Detect which cell encompasses the target text, then output its [x, y] center coordinate. 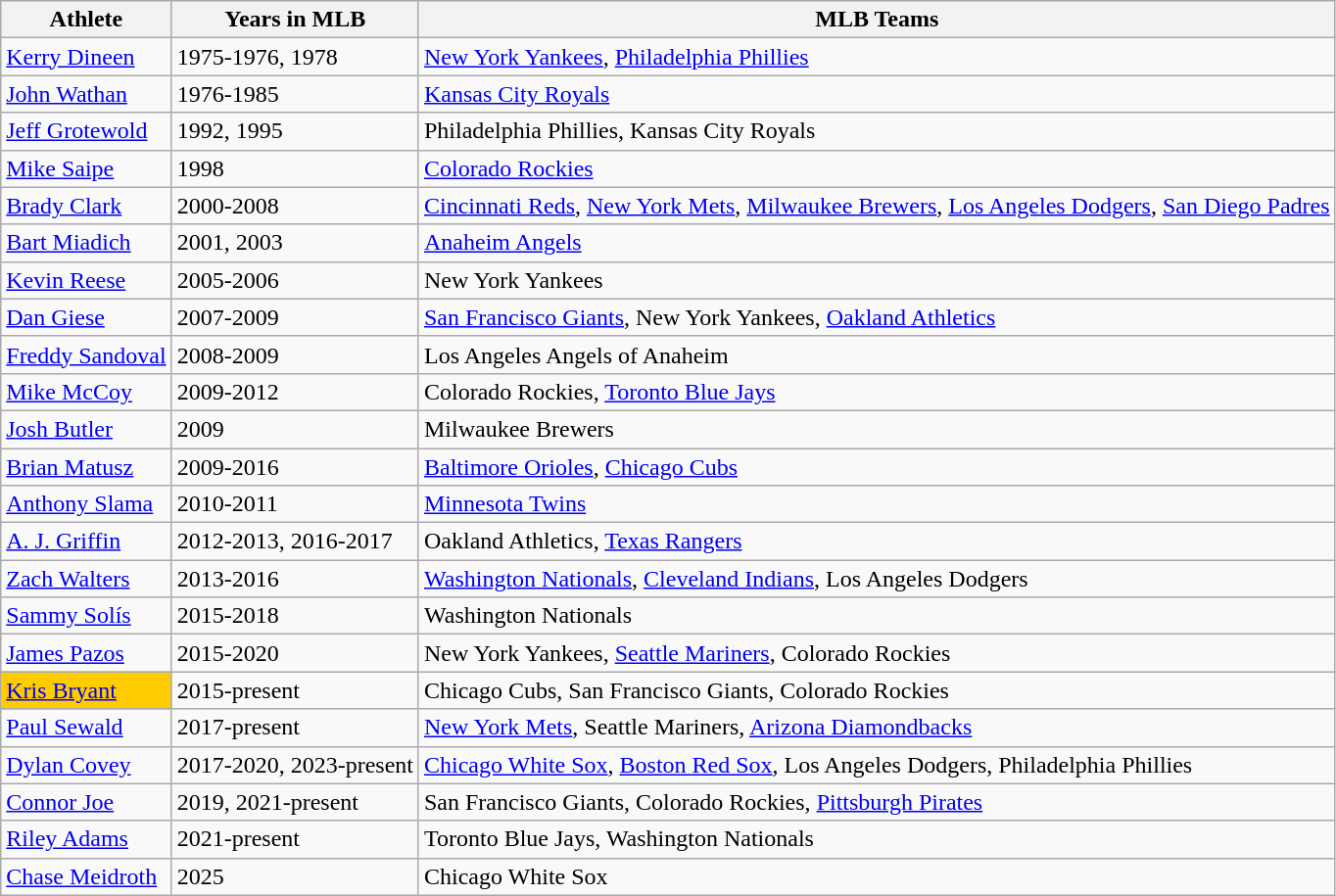
Josh Butler [86, 429]
Jeff Grotewold [86, 131]
2025 [295, 876]
James Pazos [86, 653]
New York Yankees [877, 280]
2007-2009 [295, 317]
Kris Bryant [86, 690]
Connor Joe [86, 802]
Toronto Blue Jays, Washington Nationals [877, 839]
Paul Sewald [86, 728]
1998 [295, 168]
Sammy Solís [86, 616]
2015-2020 [295, 653]
Years in MLB [295, 20]
2009-2012 [295, 392]
Colorado Rockies, Toronto Blue Jays [877, 392]
San Francisco Giants, New York Yankees, Oakland Athletics [877, 317]
Zach Walters [86, 579]
2019, 2021-present [295, 802]
2001, 2003 [295, 243]
Athlete [86, 20]
Freddy Sandoval [86, 354]
Anthony Slama [86, 504]
New York Mets, Seattle Mariners, Arizona Diamondbacks [877, 728]
Chicago White Sox, Boston Red Sox, Los Angeles Dodgers, Philadelphia Phillies [877, 765]
Baltimore Orioles, Chicago Cubs [877, 467]
Los Angeles Angels of Anaheim [877, 354]
John Wathan [86, 94]
Dylan Covey [86, 765]
2017-2020, 2023-present [295, 765]
Washington Nationals, Cleveland Indians, Los Angeles Dodgers [877, 579]
Riley Adams [86, 839]
2015-2018 [295, 616]
Chicago Cubs, San Francisco Giants, Colorado Rockies [877, 690]
New York Yankees, Seattle Mariners, Colorado Rockies [877, 653]
Oakland Athletics, Texas Rangers [877, 542]
MLB Teams [877, 20]
Dan Giese [86, 317]
1992, 1995 [295, 131]
Washington Nationals [877, 616]
Kevin Reese [86, 280]
A. J. Griffin [86, 542]
2015-present [295, 690]
1976-1985 [295, 94]
2000-2008 [295, 206]
Anaheim Angels [877, 243]
Cincinnati Reds, New York Mets, Milwaukee Brewers, Los Angeles Dodgers, San Diego Padres [877, 206]
2009-2016 [295, 467]
Philadelphia Phillies, Kansas City Royals [877, 131]
2005-2006 [295, 280]
Mike Saipe [86, 168]
Brian Matusz [86, 467]
New York Yankees, Philadelphia Phillies [877, 57]
Mike McCoy [86, 392]
2013-2016 [295, 579]
2021-present [295, 839]
2008-2009 [295, 354]
Minnesota Twins [877, 504]
Colorado Rockies [877, 168]
Milwaukee Brewers [877, 429]
2012-2013, 2016-2017 [295, 542]
San Francisco Giants, Colorado Rockies, Pittsburgh Pirates [877, 802]
Kansas City Royals [877, 94]
Chicago White Sox [877, 876]
Kerry Dineen [86, 57]
Bart Miadich [86, 243]
2010-2011 [295, 504]
2017-present [295, 728]
1975-1976, 1978 [295, 57]
Chase Meidroth [86, 876]
2009 [295, 429]
Brady Clark [86, 206]
